Capture the cell that displays the provided text and extract its (x, y) central coordinate. 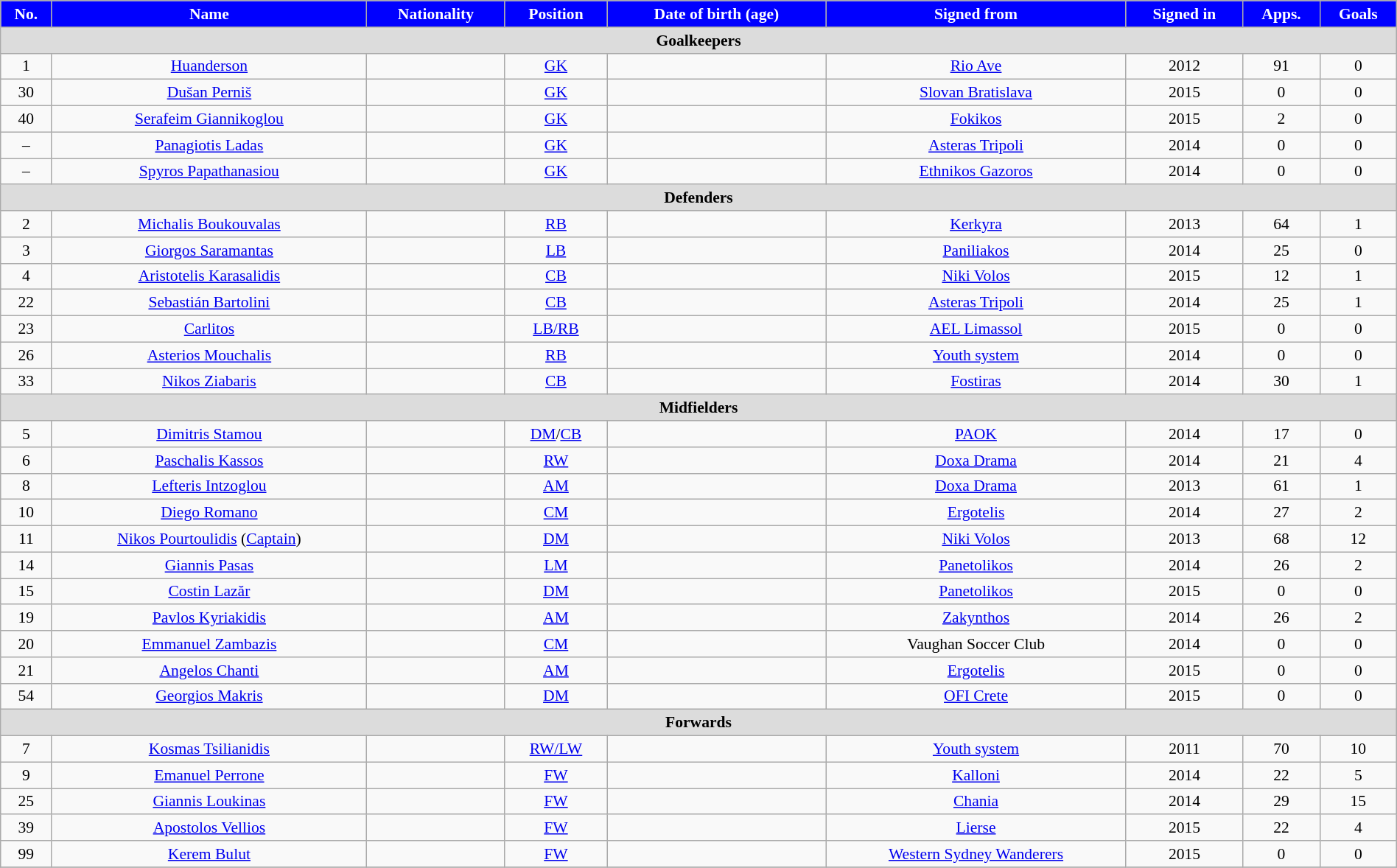
Defenders (698, 198)
11 (27, 539)
19 (27, 618)
Costin Lazăr (209, 592)
99 (27, 854)
Vaughan Soccer Club (976, 644)
40 (27, 119)
Nikos Ziabaris (209, 382)
Kalloni (976, 775)
6 (27, 461)
Diego Romano (209, 513)
Zakynthos (976, 618)
Lierse (976, 828)
Midfielders (698, 408)
Spyros Papathanasiou (209, 172)
64 (1282, 224)
Name (209, 14)
Apostolos Vellios (209, 828)
Giannis Loukinas (209, 802)
70 (1282, 749)
Rio Ave (976, 66)
Aristotelis Karasalidis (209, 276)
Apps. (1282, 14)
33 (27, 382)
Panagiotis Ladas (209, 145)
Emanuel Perrone (209, 775)
Paniliakos (976, 251)
2011 (1184, 749)
Carlitos (209, 329)
29 (1282, 802)
Michalis Boukouvalas (209, 224)
LM (556, 565)
Signed from (976, 14)
61 (1282, 486)
Asterios Mouchalis (209, 355)
Ethnikos Gazoros (976, 172)
Sebastián Bartolini (209, 303)
Paschalis Kassos (209, 461)
Nikos Pourtoulidis (Captain) (209, 539)
27 (1282, 513)
Pavlos Kyriakidis (209, 618)
RW (556, 461)
AEL Limassol (976, 329)
20 (27, 644)
2012 (1184, 66)
7 (27, 749)
Chania (976, 802)
Emmanuel Zambazis (209, 644)
Kerkyra (976, 224)
54 (27, 696)
Position (556, 14)
Lefteris Intzoglou (209, 486)
Fokikos (976, 119)
Goalkeepers (698, 41)
DM/CB (556, 434)
17 (1282, 434)
Serafeim Giannikoglou (209, 119)
LB/RB (556, 329)
Western Sydney Wanderers (976, 854)
No. (27, 14)
Dušan Perniš (209, 93)
Nationality (436, 14)
Huanderson (209, 66)
68 (1282, 539)
Angelos Chanti (209, 671)
Forwards (698, 723)
LB (556, 251)
9 (27, 775)
8 (27, 486)
Giannis Pasas (209, 565)
PAOK (976, 434)
Georgios Makris (209, 696)
RW/LW (556, 749)
14 (27, 565)
Signed in (1184, 14)
39 (27, 828)
OFI Crete (976, 696)
Kosmas Tsilianidis (209, 749)
Dimitris Stamou (209, 434)
3 (27, 251)
Kerem Bulut (209, 854)
23 (27, 329)
Date of birth (age) (716, 14)
Giorgos Saramantas (209, 251)
Slovan Bratislava (976, 93)
Fostiras (976, 382)
91 (1282, 66)
Goals (1358, 14)
